Return the [X, Y] coordinate for the center point of the cell that contains the specified text.  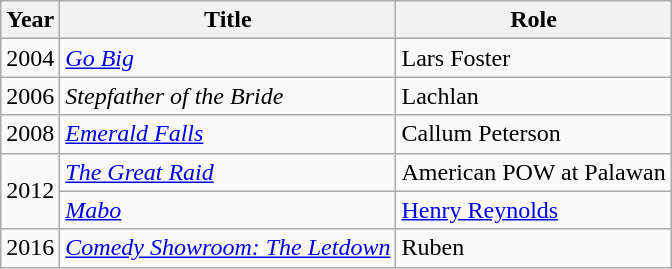
2008 [30, 134]
Callum Peterson [534, 134]
Role [534, 20]
The Great Raid [228, 172]
Go Big [228, 58]
2012 [30, 191]
American POW at Palawan [534, 172]
2016 [30, 248]
Mabo [228, 210]
Year [30, 20]
Comedy Showroom: The Letdown [228, 248]
2006 [30, 96]
Henry Reynolds [534, 210]
Lachlan [534, 96]
Title [228, 20]
Stepfather of the Bride [228, 96]
2004 [30, 58]
Emerald Falls [228, 134]
Lars Foster [534, 58]
Ruben [534, 248]
